Locate the cell with the specified text and output its [x, y] center coordinate. 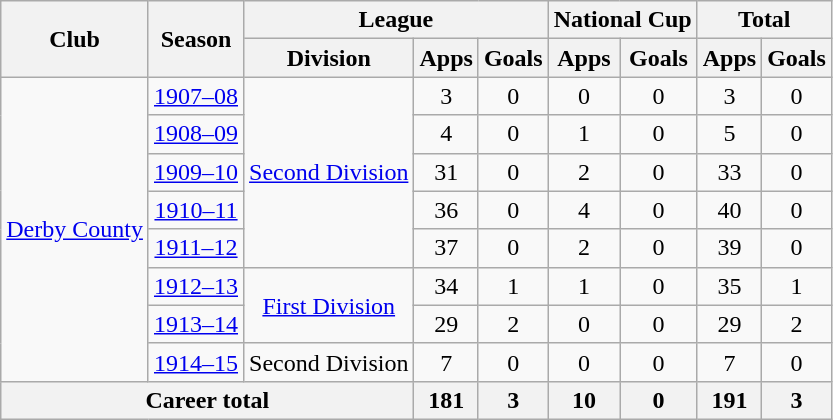
1911–12 [196, 248]
1908–09 [196, 134]
37 [446, 248]
191 [729, 400]
Total [764, 20]
181 [446, 400]
1907–08 [196, 96]
1913–14 [196, 324]
33 [729, 172]
31 [446, 172]
1912–13 [196, 286]
1910–11 [196, 210]
Career total [208, 400]
1909–10 [196, 172]
League [396, 20]
40 [729, 210]
10 [584, 400]
Club [75, 39]
National Cup [622, 20]
1914–15 [196, 362]
5 [729, 134]
35 [729, 286]
Division [329, 58]
34 [446, 286]
39 [729, 248]
36 [446, 210]
Derby County [75, 229]
First Division [329, 305]
Season [196, 39]
